Capture the cell that displays the provided text and extract its [X, Y] central coordinate. 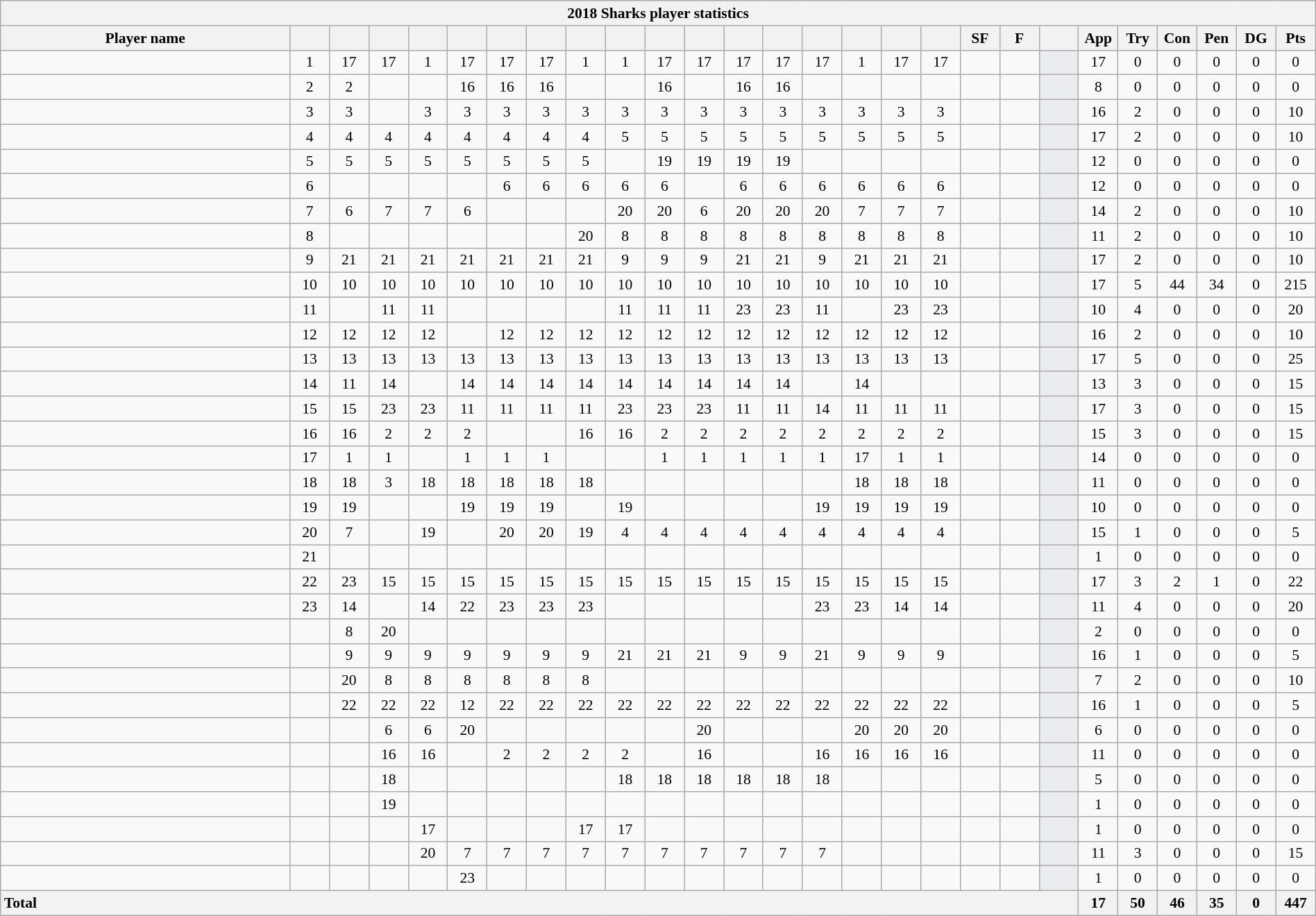
215 [1295, 285]
Player name [146, 38]
F [1019, 38]
Con [1177, 38]
Try [1138, 38]
44 [1177, 285]
App [1098, 38]
DG [1256, 38]
25 [1295, 359]
2018 Sharks player statistics [658, 13]
Pts [1295, 38]
34 [1216, 285]
Total [540, 904]
46 [1177, 904]
50 [1138, 904]
35 [1216, 904]
SF [980, 38]
Pen [1216, 38]
447 [1295, 904]
